For the text-containing cell, return its midpoint in [x, y] coordinate format. 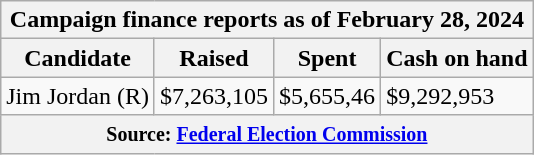
Raised [214, 58]
$5,655,46 [328, 96]
Jim Jordan (R) [78, 96]
Cash on hand [457, 58]
$9,292,953 [457, 96]
Campaign finance reports as of February 28, 2024 [267, 20]
Candidate [78, 58]
Spent [328, 58]
$7,263,105 [214, 96]
Source: Federal Election Commission [267, 134]
